Capture the cell that displays the provided text and extract its (X, Y) central coordinate. 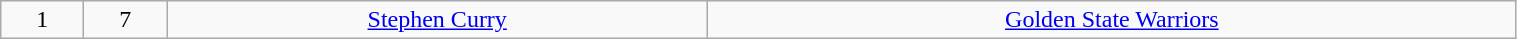
Stephen Curry (438, 20)
1 (42, 20)
7 (126, 20)
Golden State Warriors (1112, 20)
